Return (X, Y) of the center of cell containing provided text 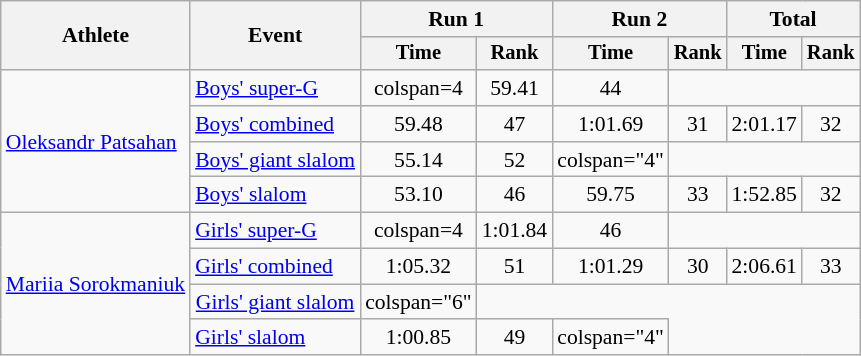
1:05.32 (418, 267)
1:01.69 (610, 124)
1:01.29 (610, 267)
47 (514, 124)
Boys' super-G (275, 88)
colspan="6" (418, 302)
Run 1 (456, 19)
53.10 (418, 195)
1:00.85 (418, 338)
Mariia Sorokmaniuk (96, 284)
31 (698, 124)
49 (514, 338)
52 (514, 160)
59.48 (418, 124)
59.41 (514, 88)
2:01.17 (764, 124)
Girls' super-G (275, 231)
55.14 (418, 160)
Girls' combined (275, 267)
Event (275, 36)
Athlete (96, 36)
Girls' slalom (275, 338)
1:52.85 (764, 195)
1:01.84 (514, 231)
Oleksandr Patsahan (96, 141)
Total (792, 19)
Boys' slalom (275, 195)
30 (698, 267)
Boys' giant slalom (275, 160)
Girls' giant slalom (275, 302)
59.75 (610, 195)
Boys' combined (275, 124)
2:06.61 (764, 267)
Run 2 (639, 19)
44 (610, 88)
51 (514, 267)
